For the text-containing cell, return its midpoint in [x, y] coordinate format. 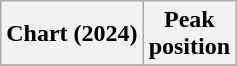
Chart (2024) [72, 34]
Peakposition [189, 34]
